Capture the cell that displays the provided text and extract its [x, y] central coordinate. 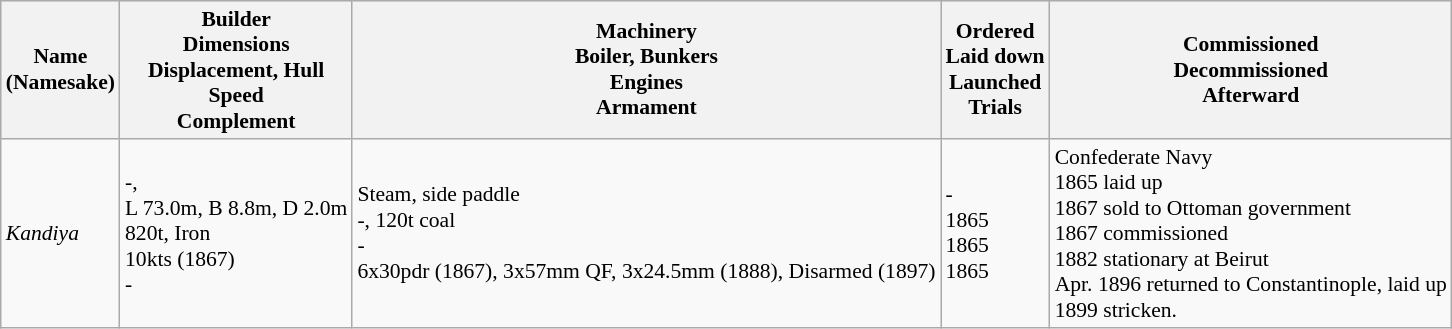
Kandiya [60, 234]
OrderedLaid downLaunchedTrials [996, 70]
Steam, side paddle-, 120t coal-6x30pdr (1867), 3x57mm QF, 3x24.5mm (1888), Disarmed (1897) [646, 234]
MachineryBoiler, BunkersEnginesArmament [646, 70]
BuilderDimensionsDisplacement, HullSpeedComplement [236, 70]
-, L 73.0m, B 8.8m, D 2.0m820t, Iron10kts (1867)- [236, 234]
Name(Namesake) [60, 70]
-186518651865 [996, 234]
CommissionedDecommissionedAfterward [1251, 70]
